Find where the given text appears and provide that cell's center as (X, Y) coordinate. 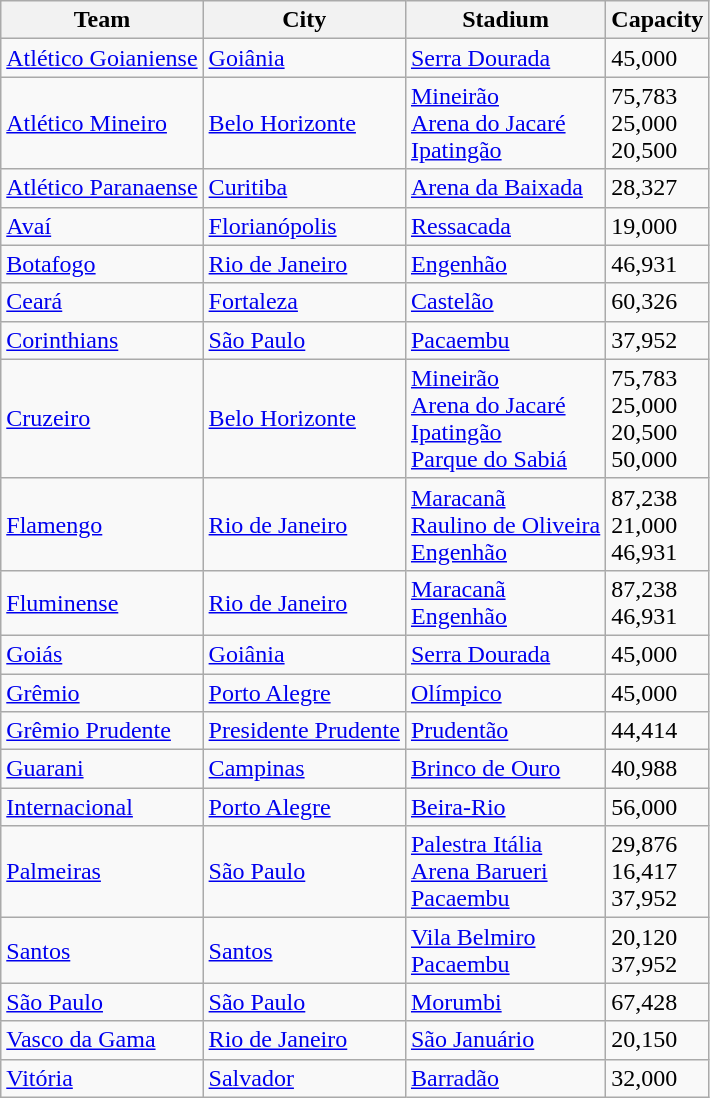
40,988 (658, 769)
Ceará (102, 302)
Internacional (102, 807)
75,78325,00020,500 (658, 123)
Olímpico (505, 693)
Goiás (102, 654)
20,12037,952 (658, 950)
87,23846,931 (658, 602)
Morumbi (505, 1002)
32,000 (658, 1078)
Grêmio (102, 693)
60,326 (658, 302)
Guarani (102, 769)
28,327 (658, 188)
Pacaembu (505, 340)
Palmeiras (102, 872)
Atlético Mineiro (102, 123)
Beira-Rio (505, 807)
Stadium (505, 20)
Capacity (658, 20)
Brinco de Ouro (505, 769)
Engenhão (505, 264)
Prudentão (505, 731)
MaracanãRaulino de OliveiraEngenhão (505, 524)
Team (102, 20)
São Januário (505, 1040)
MineirãoArena do JacaréIpatingãoParque do Sabiá (505, 418)
56,000 (658, 807)
Curitiba (304, 188)
37,952 (658, 340)
Cruzeiro (102, 418)
Palestra ItáliaArena BarueriPacaembu (505, 872)
Grêmio Prudente (102, 731)
20,150 (658, 1040)
Arena da Baixada (505, 188)
Castelão (505, 302)
Presidente Prudente (304, 731)
Vitória (102, 1078)
Avaí (102, 226)
Fluminense (102, 602)
Barradão (505, 1078)
Vila BelmiroPacaembu (505, 950)
MaracanãEngenhão (505, 602)
Salvador (304, 1078)
Corinthians (102, 340)
Fortaleza (304, 302)
Vasco da Gama (102, 1040)
67,428 (658, 1002)
Flamengo (102, 524)
Botafogo (102, 264)
Ressacada (505, 226)
City (304, 20)
MineirãoArena do JacaréIpatingão (505, 123)
Florianópolis (304, 226)
Atlético Paranaense (102, 188)
Atlético Goianiense (102, 58)
44,414 (658, 731)
19,000 (658, 226)
Campinas (304, 769)
29,87616,41737,952 (658, 872)
46,931 (658, 264)
75,78325,00020,50050,000 (658, 418)
87,23821,00046,931 (658, 524)
